Return the [x, y] coordinate for the center point of the cell that contains the specified text.  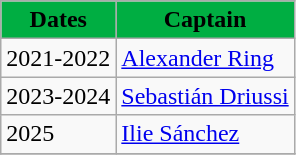
Alexander Ring [205, 58]
2025 [58, 134]
2023-2024 [58, 96]
Captain [205, 20]
Dates [58, 20]
2021-2022 [58, 58]
Sebastián Driussi [205, 96]
Ilie Sánchez [205, 134]
